Scan for the cell matching the given text and deliver its (X, Y) coordinate at center. 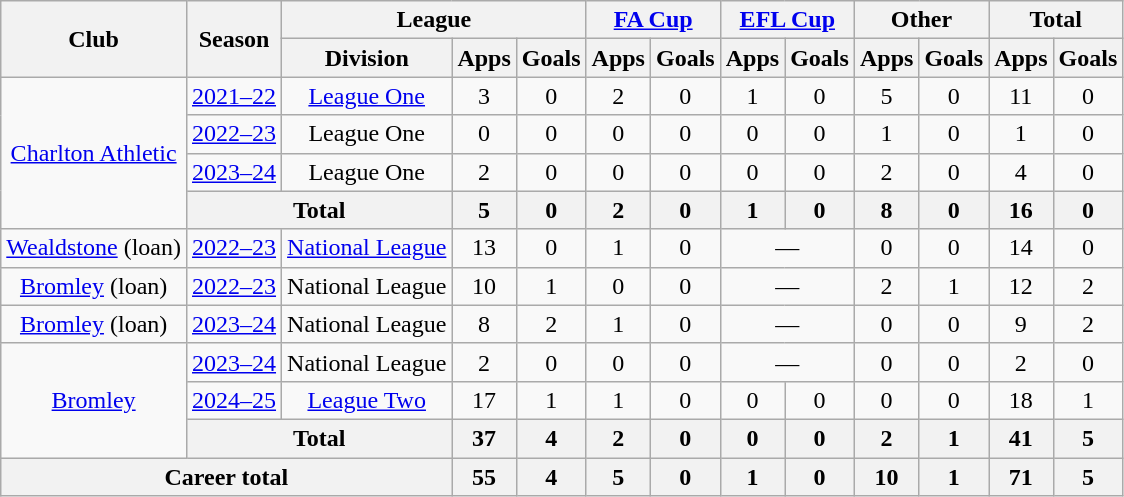
41 (1021, 438)
71 (1021, 477)
Wealdstone (loan) (94, 248)
Career total (226, 477)
55 (484, 477)
9 (1021, 324)
12 (1021, 286)
Charlton Athletic (94, 153)
14 (1021, 248)
2024–25 (234, 400)
17 (484, 400)
3 (484, 96)
13 (484, 248)
Other (921, 20)
18 (1021, 400)
League (434, 20)
FA Cup (653, 20)
Division (367, 58)
Bromley (94, 400)
2021–22 (234, 96)
Season (234, 39)
37 (484, 438)
11 (1021, 96)
League Two (367, 400)
EFL Cup (787, 20)
16 (1021, 210)
Club (94, 39)
